Detect which cell encompasses the target text, then output its [X, Y] center coordinate. 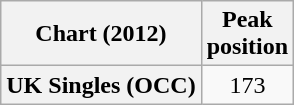
Peakposition [247, 34]
173 [247, 85]
Chart (2012) [101, 34]
UK Singles (OCC) [101, 85]
